For the text-containing cell, return its midpoint in (X, Y) coordinate format. 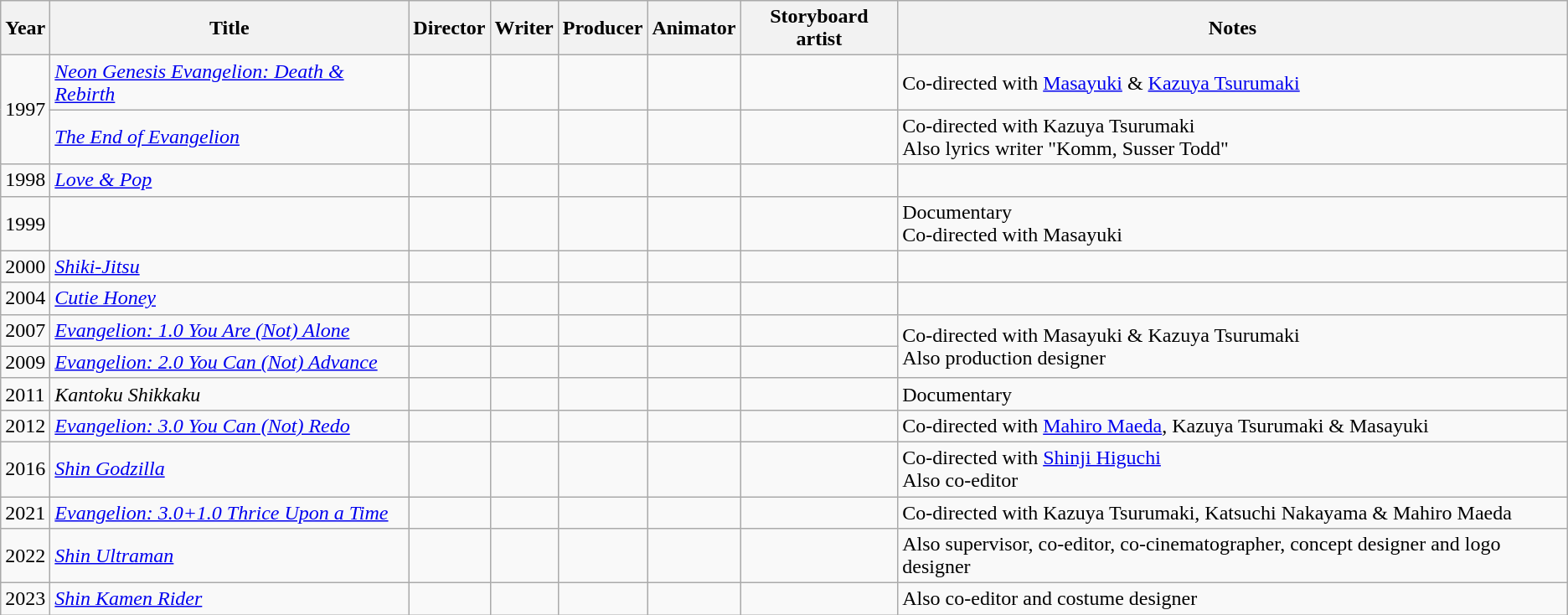
2000 (25, 266)
Co-directed with Kazuya TsurumakiAlso lyrics writer "Komm, Susser Todd" (1233, 137)
2009 (25, 362)
1998 (25, 180)
2016 (25, 469)
Evangelion: 3.0+1.0 Thrice Upon a Time (230, 512)
Storyboard artist (819, 28)
Title (230, 28)
Shin Godzilla (230, 469)
Co-directed with Masayuki & Kazuya TsurumakiAlso production designer (1233, 346)
2011 (25, 394)
Evangelion: 3.0 You Can (Not) Redo (230, 426)
Shiki-Jitsu (230, 266)
Co-directed with Shinji HiguchiAlso co-editor (1233, 469)
2012 (25, 426)
DocumentaryCo-directed with Masayuki (1233, 223)
Co-directed with Masayuki & Kazuya Tsurumaki (1233, 82)
Evangelion: 1.0 You Are (Not) Alone (230, 330)
Kantoku Shikkaku (230, 394)
Shin Ultraman (230, 556)
Producer (603, 28)
1999 (25, 223)
2023 (25, 599)
Documentary (1233, 394)
2004 (25, 298)
2007 (25, 330)
Also co-editor and costume designer (1233, 599)
Shin Kamen Rider (230, 599)
Co-directed with Kazuya Tsurumaki, Katsuchi Nakayama & Mahiro Maeda (1233, 512)
Evangelion: 2.0 You Can (Not) Advance (230, 362)
Director (449, 28)
Also supervisor, co-editor, co-cinematographer, concept designer and logo designer (1233, 556)
2021 (25, 512)
2022 (25, 556)
Writer (524, 28)
Notes (1233, 28)
1997 (25, 110)
Love & Pop (230, 180)
Cutie Honey (230, 298)
Co-directed with Mahiro Maeda, Kazuya Tsurumaki & Masayuki (1233, 426)
Year (25, 28)
Animator (694, 28)
The End of Evangelion (230, 137)
Neon Genesis Evangelion: Death & Rebirth (230, 82)
